Identify which cell holds the provided text, then report its [x, y] central coordinate. 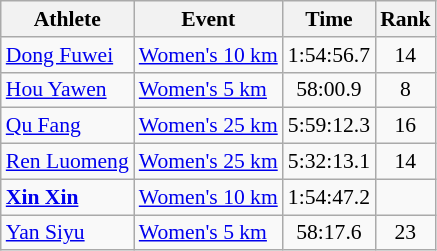
Dong Fuwei [68, 55]
Athlete [68, 19]
16 [406, 126]
1:54:47.2 [329, 197]
Time [329, 19]
Hou Yawen [68, 90]
Qu Fang [68, 126]
58:17.6 [329, 233]
5:32:13.1 [329, 162]
8 [406, 90]
58:00.9 [329, 90]
Ren Luomeng [68, 162]
23 [406, 233]
Rank [406, 19]
1:54:56.7 [329, 55]
Yan Siyu [68, 233]
5:59:12.3 [329, 126]
Event [208, 19]
Xin Xin [68, 197]
